Find where the given text appears and provide that cell's center as [x, y] coordinate. 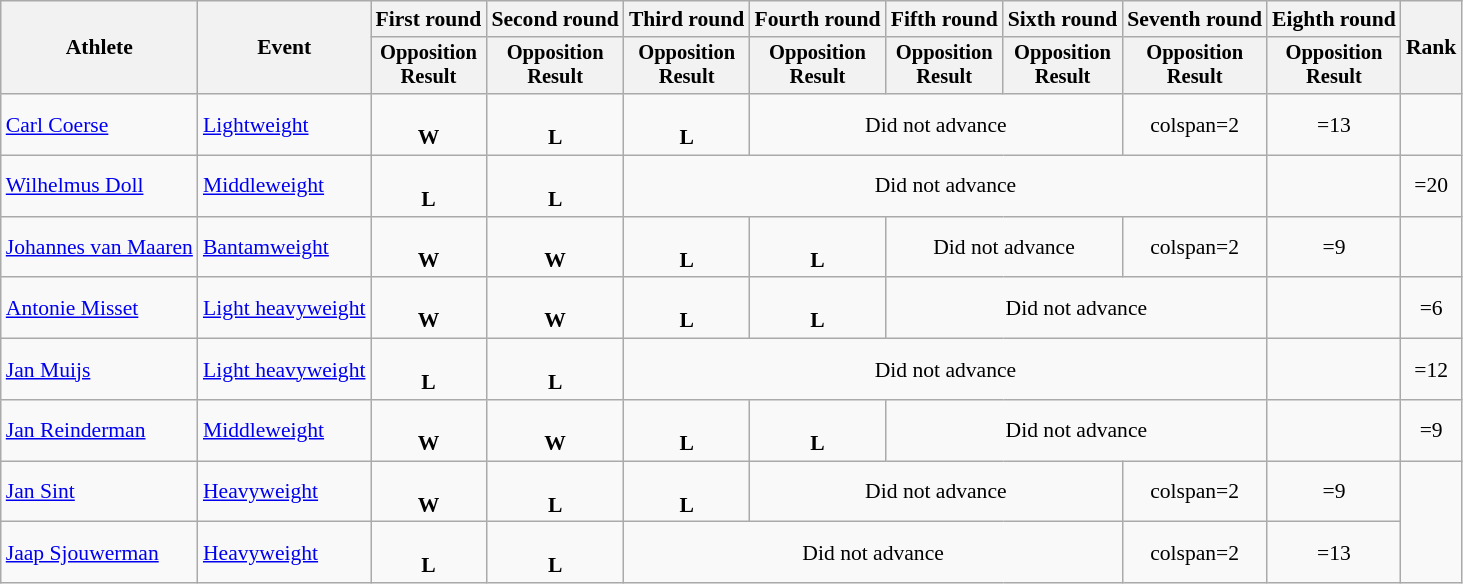
Bantamweight [284, 248]
Event [284, 48]
Carl Coerse [100, 124]
Fifth round [944, 19]
Jan Muijs [100, 370]
Johannes van Maaren [100, 248]
Lightweight [284, 124]
Jan Sint [100, 492]
Rank [1432, 48]
Fourth round [817, 19]
Jan Reinderman [100, 430]
Seventh round [1194, 19]
Third round [687, 19]
First round [428, 19]
Antonie Misset [100, 308]
Athlete [100, 48]
Second round [555, 19]
Wilhelmus Doll [100, 186]
=6 [1432, 308]
=20 [1432, 186]
Eighth round [1334, 19]
=12 [1432, 370]
Sixth round [1063, 19]
Jaap Sjouwerman [100, 552]
